Return (X, Y) of the center of cell containing provided text 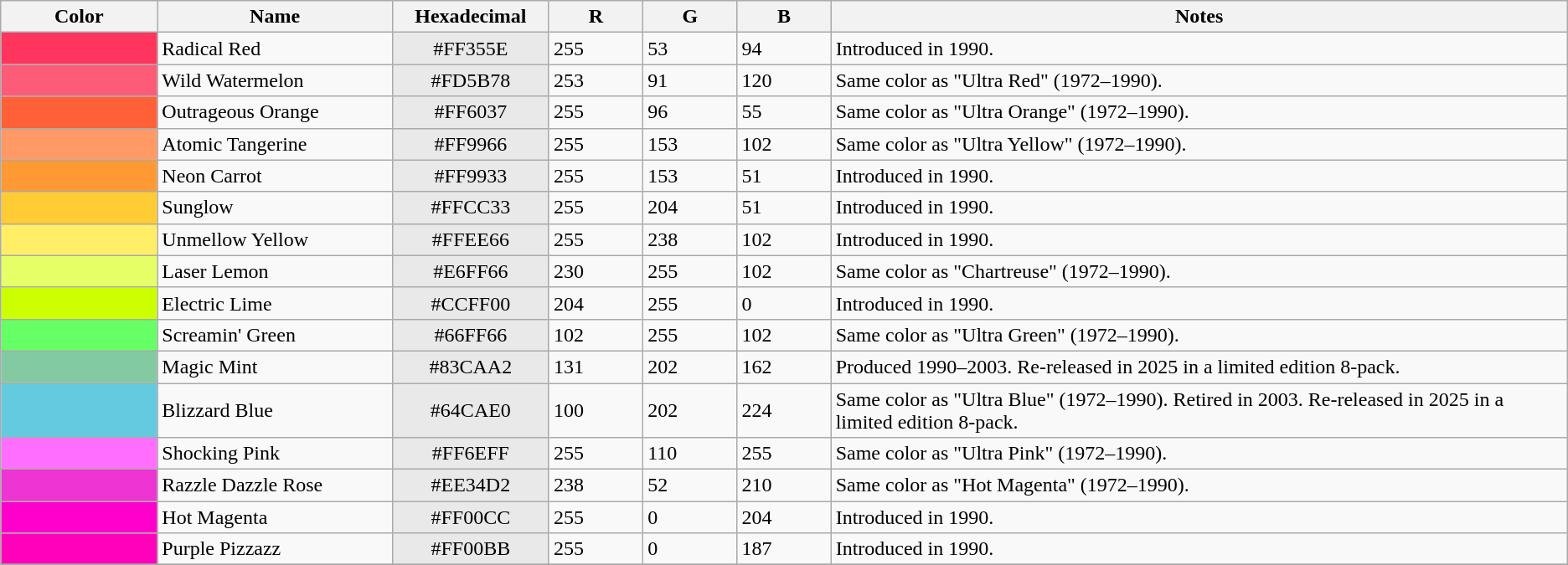
Magic Mint (275, 367)
#FF6037 (471, 112)
120 (784, 80)
#EE34D2 (471, 485)
131 (596, 367)
Color (79, 17)
Same color as "Hot Magenta" (1972–1990). (1199, 485)
55 (784, 112)
#64CAE0 (471, 410)
Notes (1199, 17)
230 (596, 271)
Shocking Pink (275, 454)
91 (690, 80)
#FF355E (471, 49)
Radical Red (275, 49)
Wild Watermelon (275, 80)
Purple Pizzazz (275, 549)
Outrageous Orange (275, 112)
53 (690, 49)
Screamin' Green (275, 335)
224 (784, 410)
G (690, 17)
110 (690, 454)
Laser Lemon (275, 271)
Name (275, 17)
#FF00CC (471, 517)
#FF9933 (471, 176)
Atomic Tangerine (275, 144)
52 (690, 485)
#83CAA2 (471, 367)
#FF00BB (471, 549)
Hot Magenta (275, 517)
B (784, 17)
#FFCC33 (471, 208)
Razzle Dazzle Rose (275, 485)
#FD5B78 (471, 80)
#E6FF66 (471, 271)
Same color as "Ultra Red" (1972–1990). (1199, 80)
Hexadecimal (471, 17)
Produced 1990–2003. Re-released in 2025 in a limited edition 8-pack. (1199, 367)
Same color as "Ultra Green" (1972–1990). (1199, 335)
162 (784, 367)
R (596, 17)
100 (596, 410)
#FF9966 (471, 144)
253 (596, 80)
Neon Carrot (275, 176)
187 (784, 549)
#CCFF00 (471, 303)
94 (784, 49)
Unmellow Yellow (275, 239)
#66FF66 (471, 335)
Sunglow (275, 208)
Same color as "Ultra Blue" (1972–1990). Retired in 2003. Re-released in 2025 in a limited edition 8-pack. (1199, 410)
Electric Lime (275, 303)
#FF6EFF (471, 454)
Same color as "Ultra Yellow" (1972–1990). (1199, 144)
96 (690, 112)
Same color as "Ultra Pink" (1972–1990). (1199, 454)
210 (784, 485)
Same color as "Chartreuse" (1972–1990). (1199, 271)
Same color as "Ultra Orange" (1972–1990). (1199, 112)
Blizzard Blue (275, 410)
#FFEE66 (471, 239)
